Provide the (X, Y) coordinate of the cell's center where the given text is located.  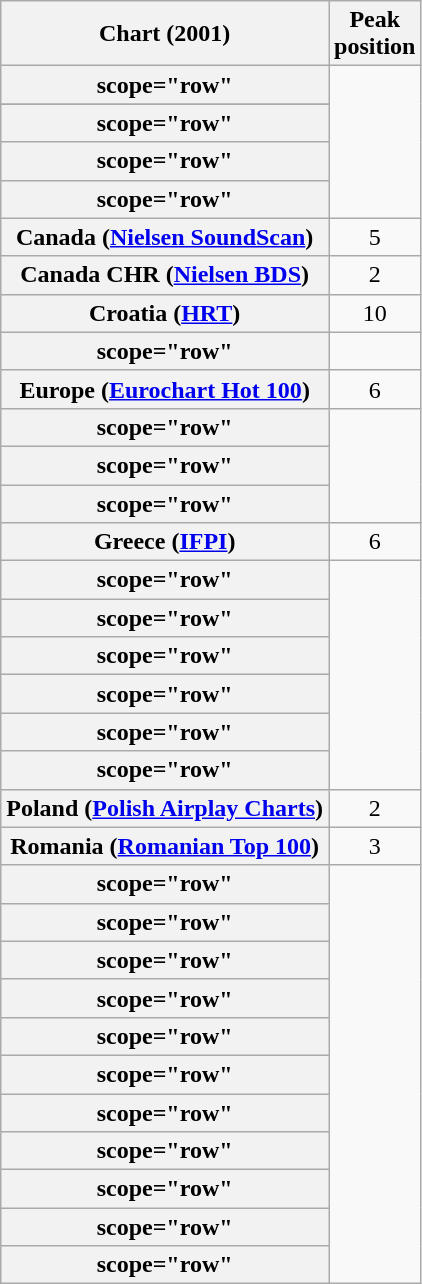
5 (375, 237)
Canada CHR (Nielsen BDS) (165, 275)
3 (375, 846)
10 (375, 313)
Chart (2001) (165, 34)
Romania (Romanian Top 100) (165, 846)
Europe (Eurochart Hot 100) (165, 389)
Croatia (HRT) (165, 313)
Poland (Polish Airplay Charts) (165, 808)
Peakposition (375, 34)
Canada (Nielsen SoundScan) (165, 237)
Greece (IFPI) (165, 542)
